Locate the cell with the specified text and output its [x, y] center coordinate. 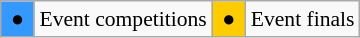
Event competitions [122, 19]
Event finals [303, 19]
